Search for the cell housing the specified text and yield its (X, Y) center coordinate. 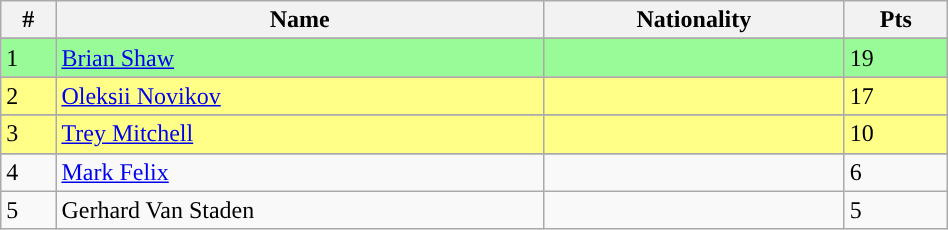
4 (28, 172)
Trey Mitchell (300, 134)
1 (28, 58)
Brian Shaw (300, 58)
Nationality (694, 20)
3 (28, 134)
Gerhard Van Staden (300, 210)
17 (896, 96)
Oleksii Novikov (300, 96)
6 (896, 172)
Name (300, 20)
# (28, 20)
19 (896, 58)
Pts (896, 20)
2 (28, 96)
10 (896, 134)
Mark Felix (300, 172)
